Return (X, Y) of the center of cell containing provided text 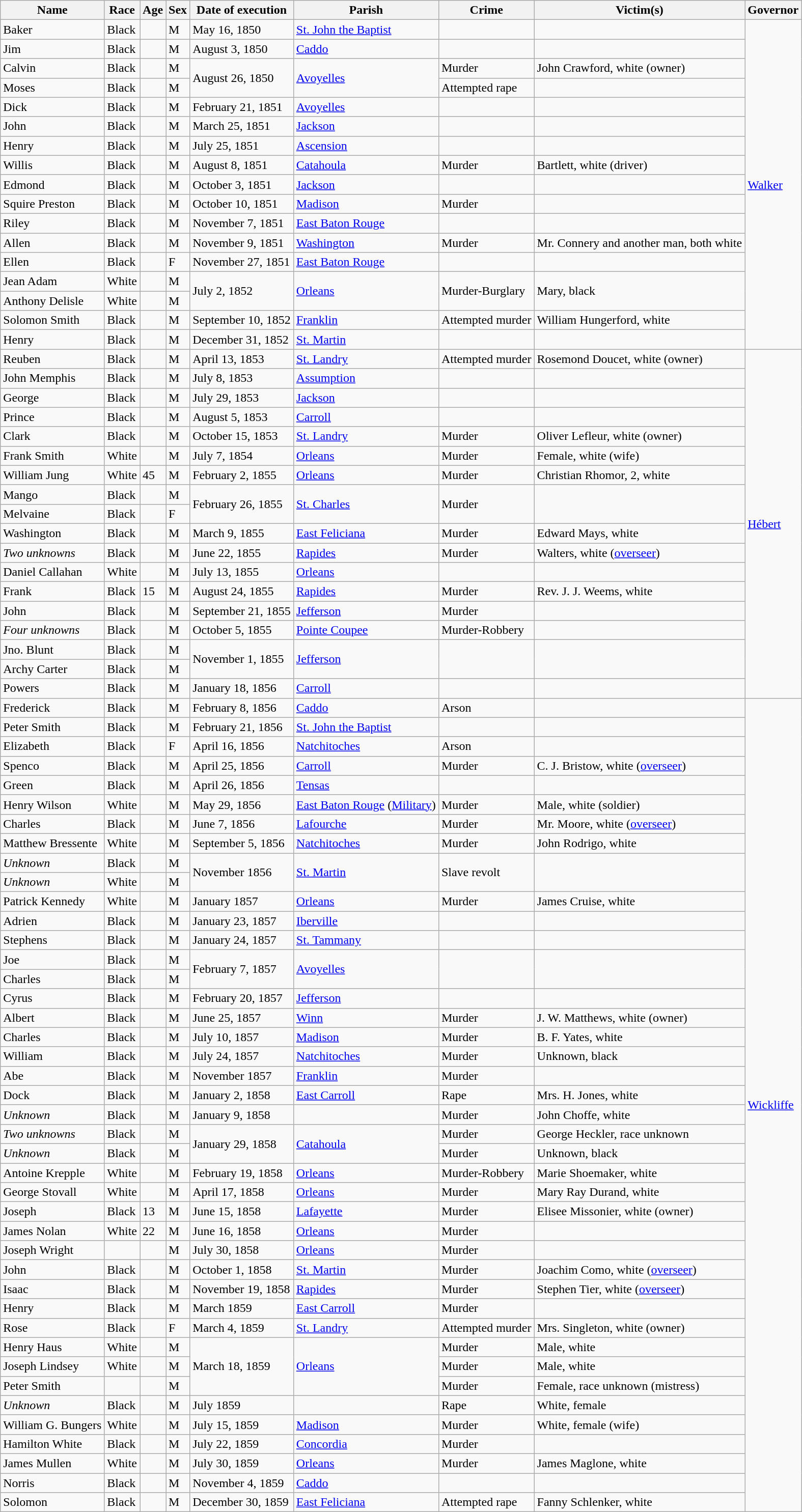
January 18, 1856 (242, 688)
James Nolan (52, 1231)
July 10, 1857 (242, 1037)
October 15, 1853 (242, 436)
Wickliffe (773, 1105)
May 29, 1856 (242, 804)
November 1856 (242, 873)
July 2, 1852 (242, 291)
February 20, 1857 (242, 998)
22 (153, 1231)
Patrick Kennedy (52, 902)
February 21, 1851 (242, 107)
Mango (52, 494)
C. J. Bristow, white (overseer) (640, 766)
J. W. Matthews, white (owner) (640, 1018)
February 26, 1855 (242, 504)
November 19, 1858 (242, 1289)
Powers (52, 688)
Slave revolt (486, 873)
November 9, 1851 (242, 243)
Mr. Connery and another man, both white (640, 243)
Walters, white (overseer) (640, 552)
White, female (640, 1405)
William (52, 1056)
Joe (52, 960)
Bartlett, white (driver) (640, 165)
Moses (52, 88)
September 10, 1852 (242, 320)
B. F. Yates, white (640, 1037)
Female, race unknown (mistress) (640, 1386)
George (52, 398)
August 24, 1855 (242, 592)
November 4, 1859 (242, 1483)
Mr. Moore, white (overseer) (640, 824)
June 7, 1856 (242, 824)
April 17, 1858 (242, 1192)
Joachim Como, white (overseer) (640, 1270)
Archy Carter (52, 669)
July 15, 1859 (242, 1424)
Melvaine (52, 514)
Joseph Lindsey (52, 1366)
Joseph Wright (52, 1250)
William Hungerford, white (640, 320)
Stephens (52, 940)
December 31, 1852 (242, 340)
James Mullen (52, 1463)
November 27, 1851 (242, 262)
Riley (52, 223)
St. Charles (366, 504)
Female, white (wife) (640, 456)
Calvin (52, 68)
January 1857 (242, 902)
13 (153, 1212)
Male, white (soldier) (640, 804)
March 25, 1851 (242, 126)
Jean Adam (52, 282)
Dick (52, 107)
Rose (52, 1328)
Pointe Coupee (366, 630)
Prince (52, 417)
Reuben (52, 359)
January 9, 1858 (242, 1114)
Oliver Lefleur, white (owner) (640, 436)
Marie Shoemaker, white (640, 1172)
Lafourche (366, 824)
September 5, 1856 (242, 843)
September 21, 1855 (242, 611)
January 24, 1857 (242, 940)
Concordia (366, 1444)
Ellen (52, 262)
Parish (366, 10)
Abe (52, 1076)
Norris (52, 1483)
Henry Haus (52, 1347)
Winn (366, 1018)
Victim(s) (640, 10)
Daniel Callahan (52, 572)
Henry Wilson (52, 804)
May 16, 1850 (242, 30)
July 29, 1853 (242, 398)
Four unknowns (52, 630)
July 13, 1855 (242, 572)
William Jung (52, 475)
John Rodrigo, white (640, 843)
Frederick (52, 708)
15 (153, 592)
August 5, 1853 (242, 417)
Anthony Delisle (52, 301)
January 2, 1858 (242, 1095)
George Stovall (52, 1192)
Mary, black (640, 291)
St. Tammany (366, 940)
Mrs. Singleton, white (owner) (640, 1328)
William G. Bungers (52, 1424)
Mrs. H. Jones, white (640, 1095)
Assumption (366, 378)
45 (153, 475)
Matthew Bressente (52, 843)
East Baton Rouge (Military) (366, 804)
Tensas (366, 785)
Christian Rhomor, 2, white (640, 475)
Solomon (52, 1502)
Date of execution (242, 10)
November 7, 1851 (242, 223)
Frank Smith (52, 456)
Sex (178, 10)
July 24, 1857 (242, 1056)
John Crawford, white (owner) (640, 68)
January 23, 1857 (242, 921)
April 13, 1853 (242, 359)
February 21, 1856 (242, 727)
Willis (52, 165)
March 9, 1855 (242, 533)
Allen (52, 243)
February 8, 1856 (242, 708)
Cyrus (52, 998)
Walker (773, 184)
Iberville (366, 921)
Edmond (52, 184)
April 25, 1856 (242, 766)
Dock (52, 1095)
March 4, 1859 (242, 1328)
June 22, 1855 (242, 552)
July 8, 1853 (242, 378)
October 3, 1851 (242, 184)
Lafayette (366, 1212)
Stephen Tier, white (overseer) (640, 1289)
February 19, 1858 (242, 1172)
Clark (52, 436)
August 26, 1850 (242, 78)
November 1857 (242, 1076)
Spenco (52, 766)
Isaac (52, 1289)
White, female (wife) (640, 1424)
October 10, 1851 (242, 204)
Green (52, 785)
Rosemond Doucet, white (owner) (640, 359)
John Memphis (52, 378)
Jno. Blunt (52, 650)
July 22, 1859 (242, 1444)
George Heckler, race unknown (640, 1134)
Joseph (52, 1212)
Antoine Krepple (52, 1172)
July 7, 1854 (242, 456)
Name (52, 10)
April 16, 1856 (242, 746)
Edward Mays, white (640, 533)
July 30, 1858 (242, 1250)
Hébert (773, 523)
July 1859 (242, 1405)
Murder-Burglary (486, 291)
July 25, 1851 (242, 146)
April 26, 1856 (242, 785)
August 3, 1850 (242, 49)
Race (122, 10)
July 30, 1859 (242, 1463)
February 7, 1857 (242, 969)
December 30, 1859 (242, 1502)
John Choffe, white (640, 1114)
January 29, 1858 (242, 1143)
Age (153, 10)
Baker (52, 30)
June 16, 1858 (242, 1231)
June 15, 1858 (242, 1212)
Frank (52, 592)
Rev. J. J. Weems, white (640, 592)
Solomon Smith (52, 320)
June 25, 1857 (242, 1018)
Jim (52, 49)
Elizabeth (52, 746)
Elisee Missonier, white (owner) (640, 1212)
October 5, 1855 (242, 630)
Hamilton White (52, 1444)
March 18, 1859 (242, 1366)
Albert (52, 1018)
James Maglone, white (640, 1463)
February 2, 1855 (242, 475)
Squire Preston (52, 204)
Crime (486, 10)
Mary Ray Durand, white (640, 1192)
March 1859 (242, 1308)
November 1, 1855 (242, 659)
Ascension (366, 146)
James Cruise, white (640, 902)
Governor (773, 10)
October 1, 1858 (242, 1270)
August 8, 1851 (242, 165)
Adrien (52, 921)
Fanny Schlenker, white (640, 1502)
